Locate the cell with the specified text and output its (x, y) center coordinate. 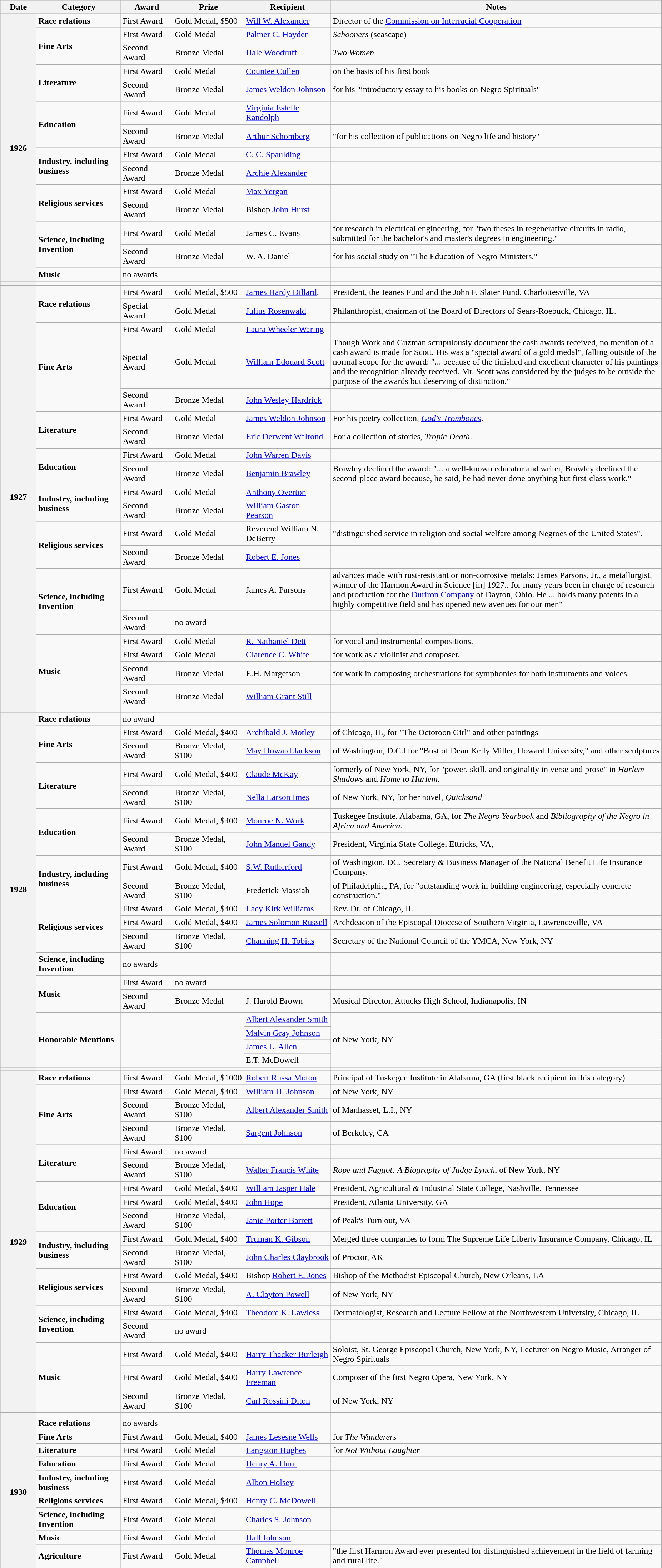
Dermatologist, Research and Lecture Fellow at the Northwestern University, Chicago, IL (496, 1312)
"the first Harmon Award ever presented for distinguished achievement in the field of farming and rural life." (496, 1556)
Principal of Tuskegee Institute in Alabama, GA (first black recipient in this category) (496, 1078)
Truman K. Gibson (287, 1239)
Merged three companies to form The Supreme Life Liberty Insurance Company, Chicago, IL (496, 1239)
Philanthropist, chairman of the Board of Directors of Sears-Roebuck, Chicago, IL. (496, 311)
Lacy Kirk Williams (287, 909)
May Howard Jackson (287, 751)
"distinguished service in religion and social welfare among Negroes of the United States". (496, 533)
Nella Larson Imes (287, 797)
for his social study on "The Education of Negro Ministers." (496, 257)
on the basis of his first book (496, 71)
Archibald J. Motley (287, 732)
of New York, NY, for her novel, Quicksand (496, 797)
Will W. Alexander (287, 21)
James A. Parsons (287, 590)
Prize (209, 7)
for vocal and instrumental compositions. (496, 641)
James C. Evans (287, 233)
Anthony Overton (287, 492)
Charles S. Johnson (287, 1519)
Laura Wheeler Waring (287, 329)
for work in composing orchestrations for symphonies for both instruments and voices. (496, 673)
William Edouard Scott (287, 362)
Recipient (287, 7)
Claude McKay (287, 774)
E.T. McDowell (287, 1060)
1929 (19, 1242)
1926 (19, 148)
J. Harold Brown (287, 1001)
Hale Woodruff (287, 53)
of Washington, D.C.l for "Bust of Dean Kelly Miller, Howard University," and other sculptures (496, 751)
Gold Medal, $1000 (209, 1078)
formerly of New York, NY, for "power, skill, and originality in verse and prose" in Harlem Shadows and Home to Harlem. (496, 774)
1928 (19, 889)
Archie Alexander (287, 173)
William Gaston Pearson (287, 510)
C. C. Spaulding (287, 154)
Max Yergan (287, 191)
Thomas Monroe Campbell (287, 1556)
Walter Francis White (287, 1170)
of Chicago, IL, for "The Octoroon Girl" and other paintings (496, 732)
Robert Russa Moton (287, 1078)
Carl Rossini Diton (287, 1400)
for his "introductory essay to his books on Negro Spirituals" (496, 89)
of Berkeley, CA (496, 1133)
John Warren Davis (287, 455)
Harry Lawrence Freeman (287, 1377)
Frederick Massiah (287, 890)
Composer of the first Negro Opera, New York, NY (496, 1377)
Bishop of the Methodist Episcopal Church, New Orleans, LA (496, 1276)
Arthur Schomberg (287, 136)
James L. Allen (287, 1047)
Tuskegee Institute, Alabama, GA, for The Negro Yearbook and Bibliography of the Negro in Africa and America. (496, 821)
President, Atlanta University, GA (496, 1202)
President, Virginia State College, Ettricks, VA, (496, 844)
Schooners (seascape) (496, 34)
E.H. Margetson (287, 673)
Musical Director, Attucks High School, Indianapolis, IN (496, 1001)
Harry Thacker Burleigh (287, 1354)
Monroe N. Work (287, 821)
John Hope (287, 1202)
Clarence C. White (287, 655)
Reverend William N. DeBerry (287, 533)
John Manuel Gandy (287, 844)
Secretary of the National Council of the YMCA, New York, NY (496, 941)
Benjamin Brawley (287, 473)
A. Clayton Powell (287, 1294)
Bishop Robert E. Jones (287, 1276)
John Wesley Hardrick (287, 400)
For his poetry collection, God's Trombones. (496, 418)
Two Women (496, 53)
Janie Porter Barrett (287, 1220)
Malvin Gray Johnson (287, 1033)
Palmer C. Hayden (287, 34)
of Peak's Turn out, VA (496, 1220)
Archdeacon of the Episcopal Diocese of Southern Virginia, Lawrenceville, VA (496, 923)
for The Wanderers (496, 1436)
John Charles Claybrook (287, 1257)
Theodore K. Lawless (287, 1312)
Langston Hughes (287, 1450)
Award (147, 7)
Date (19, 7)
James Hardy Dillard. (287, 292)
Countee Cullen (287, 71)
1930 (19, 1492)
James Solomon Russell (287, 923)
Henry C. McDowell (287, 1501)
for work as a violinist and composer. (496, 655)
Category (79, 7)
Hall Johnson (287, 1538)
Albon Holsey (287, 1483)
1927 (19, 497)
President, the Jeanes Fund and the John F. Slater Fund, Charlottesville, VA (496, 292)
Henry A. Hunt (287, 1464)
Notes (496, 7)
"for his collection of publications on Negro life and history" (496, 136)
Agriculture (79, 1556)
Julius Rosenwald (287, 311)
For a collection of stories, Tropic Death. (496, 437)
R. Nathaniel Dett (287, 641)
William Grant Still (287, 696)
S.W. Rutherford (287, 867)
Bishop John Hurst (287, 209)
Virginia Estelle Randolph (287, 113)
Rope and Faggot: A Biography of Judge Lynch, of New York, NY (496, 1170)
of Proctor, AK (496, 1257)
President, Agricultural & Industrial State College, Nashville, Tennessee (496, 1188)
for Not Without Laughter (496, 1450)
James Lesesne Wells (287, 1436)
Rev. Dr. of Chicago, IL (496, 909)
Sargent Johnson (287, 1133)
William H. Johnson (287, 1091)
Honorable Mentions (79, 1040)
of Philadelphia, PA, for "outstanding work in building engineering, especially concrete construction." (496, 890)
Channing H. Tobias (287, 941)
Robert E. Jones (287, 557)
W. A. Daniel (287, 257)
Eric Derwent Walrond (287, 437)
Director of the Commission on Interracial Cooperation (496, 21)
Soloist, St. George Episcopal Church, New York, NY, Lecturer on Negro Music, Arranger of Negro Spirituals (496, 1354)
of Manhasset, L.I., NY (496, 1109)
William Jasper Hale (287, 1188)
of Washington, DC, Secretary & Business Manager of the National Benefit Life Insurance Company. (496, 867)
